Determine the (X, Y) coordinate at the center of the cell enclosing the given text.  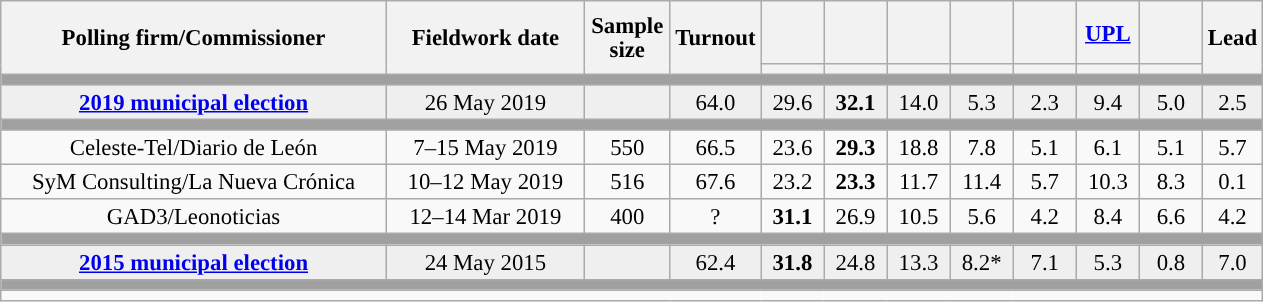
8.4 (1108, 218)
24 May 2015 (485, 262)
7–15 May 2019 (485, 148)
Sample size (627, 38)
26 May 2019 (485, 102)
11.7 (918, 182)
5.6 (982, 218)
2019 municipal election (194, 102)
14.0 (918, 102)
12–14 Mar 2019 (485, 218)
0.1 (1232, 182)
550 (627, 148)
32.1 (856, 102)
29.3 (856, 148)
Lead (1232, 38)
23.3 (856, 182)
11.4 (982, 182)
7.1 (1044, 262)
7.0 (1232, 262)
GAD3/Leonoticias (194, 218)
8.3 (1170, 182)
31.8 (792, 262)
18.8 (918, 148)
10.5 (918, 218)
6.1 (1108, 148)
SyM Consulting/La Nueva Crónica (194, 182)
9.4 (1108, 102)
400 (627, 218)
2015 municipal election (194, 262)
2.3 (1044, 102)
62.4 (716, 262)
6.6 (1170, 218)
7.8 (982, 148)
29.6 (792, 102)
23.6 (792, 148)
Polling firm/Commissioner (194, 38)
10.3 (1108, 182)
0.8 (1170, 262)
66.5 (716, 148)
5.0 (1170, 102)
Turnout (716, 38)
? (716, 218)
26.9 (856, 218)
23.2 (792, 182)
10–12 May 2019 (485, 182)
31.1 (792, 218)
8.2* (982, 262)
516 (627, 182)
13.3 (918, 262)
2.5 (1232, 102)
Celeste-Tel/Diario de León (194, 148)
Fieldwork date (485, 38)
67.6 (716, 182)
64.0 (716, 102)
UPL (1108, 32)
24.8 (856, 262)
